Search for the cell housing the specified text and yield its (X, Y) center coordinate. 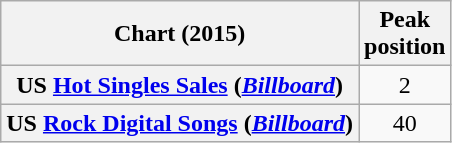
40 (405, 123)
Peakposition (405, 34)
US Rock Digital Songs (Billboard) (180, 123)
US Hot Singles Sales (Billboard) (180, 85)
2 (405, 85)
Chart (2015) (180, 34)
